Locate the cell with the specified text and output its (X, Y) center coordinate. 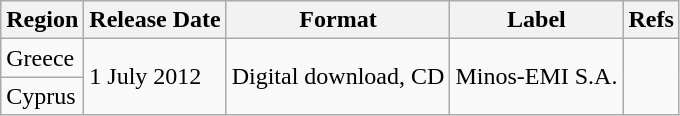
1 July 2012 (155, 77)
Format (338, 20)
Greece (42, 58)
Refs (651, 20)
Minos-EMI S.A. (536, 77)
Release Date (155, 20)
Region (42, 20)
Digital download, CD (338, 77)
Label (536, 20)
Cyprus (42, 96)
